Locate the cell with the specified text and output its (x, y) center coordinate. 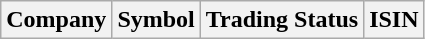
Trading Status (282, 20)
ISIN (394, 20)
Symbol (156, 20)
Company (56, 20)
